Determine the (x, y) coordinate at the center of the cell enclosing the given text.  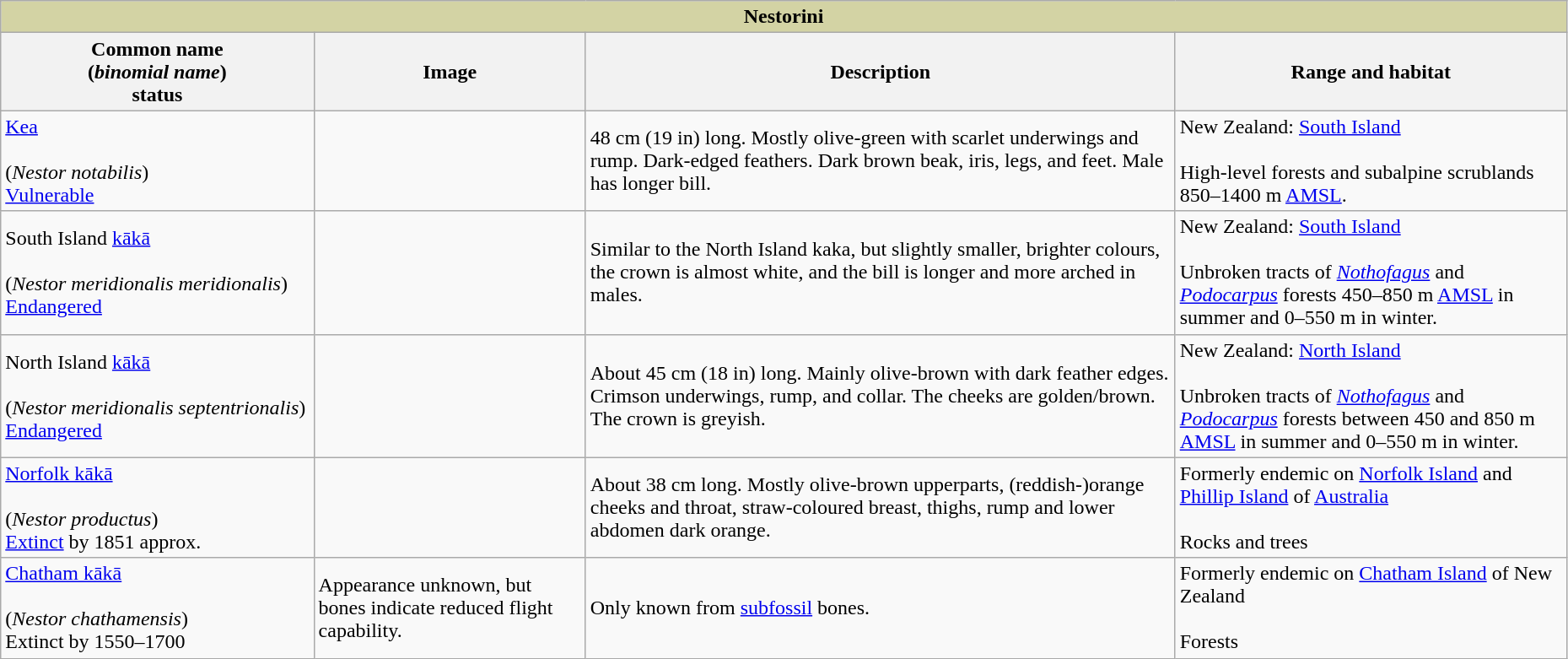
Common name(binomial name)status (157, 72)
New Zealand: North IslandUnbroken tracts of Nothofagus and Podocarpus forests between 450 and 850 m AMSL in summer and 0–550 m in winter. (1371, 396)
North Island kākā(Nestor meridionalis septentrionalis) Endangered (157, 396)
Norfolk kākā(Nestor productus) Extinct by 1851 approx. (157, 508)
Nestorini (784, 17)
New Zealand: South IslandUnbroken tracts of Nothofagus and Podocarpus forests 450–850 m AMSL in summer and 0–550 m in winter. (1371, 273)
Formerly endemic on Norfolk Island and Phillip Island of AustraliaRocks and trees (1371, 508)
Only known from subfossil bones. (881, 608)
Range and habitat (1371, 72)
Appearance unknown, but bones indicate reduced flight capability. (450, 608)
Kea(Nestor notabilis) Vulnerable (157, 160)
Similar to the North Island kaka, but slightly smaller, brighter colours, the crown is almost white, and the bill is longer and more arched in males. (881, 273)
Image (450, 72)
South Island kākā(Nestor meridionalis meridionalis) Endangered (157, 273)
New Zealand: South IslandHigh-level forests and subalpine scrublands 850–1400 m AMSL. (1371, 160)
Formerly endemic on Chatham Island of New ZealandForests (1371, 608)
Description (881, 72)
Chatham kākā(Nestor chathamensis) Extinct by 1550–1700 (157, 608)
